Scan for the cell matching the given text and deliver its (X, Y) coordinate at center. 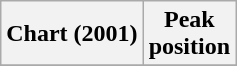
Peakposition (189, 34)
Chart (2001) (72, 34)
